Output the [x, y] coordinate of the center of the cell containing the given text.  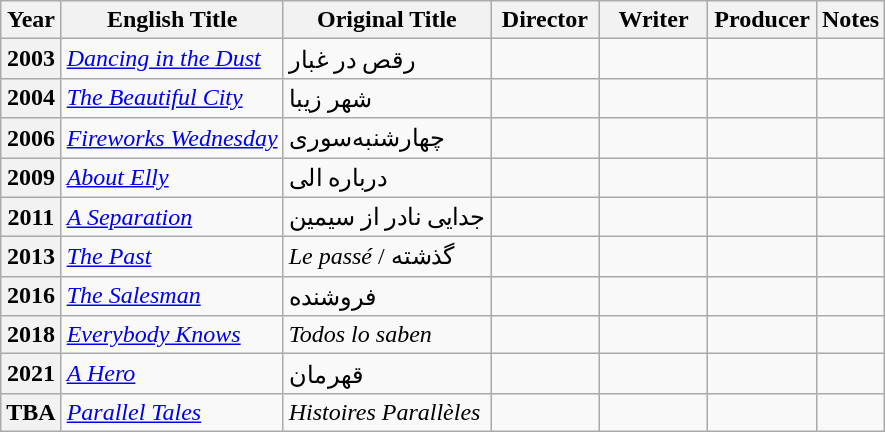
About Elly [172, 178]
Director [546, 20]
Year [31, 20]
Histoires Parallèles [387, 412]
2013 [31, 257]
2004 [31, 98]
English Title [172, 20]
2016 [31, 296]
2003 [31, 59]
Todos lo saben [387, 335]
درباره الی [387, 178]
A Separation [172, 217]
2011 [31, 217]
Writer [654, 20]
2009 [31, 178]
شهر زیبا [387, 98]
چهارشنبه‌سوری [387, 138]
رقص در غبار [387, 59]
Notes [850, 20]
فروشنده [387, 296]
قهرمان [387, 374]
Parallel Tales [172, 412]
Fireworks Wednesday [172, 138]
The Past [172, 257]
Original Title [387, 20]
The Beautiful City [172, 98]
2021 [31, 374]
جدایی نادر از سیمین [387, 217]
A Hero [172, 374]
Producer [762, 20]
TBA [31, 412]
Le passé / گذشته [387, 257]
2006 [31, 138]
2018 [31, 335]
The Salesman [172, 296]
Everybody Knows [172, 335]
Dancing in the Dust [172, 59]
